Return (X, Y) of the center of cell containing provided text 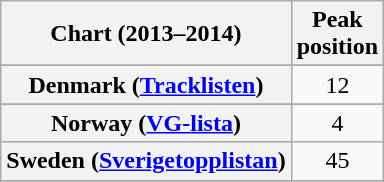
Denmark (Tracklisten) (146, 85)
Chart (2013–2014) (146, 34)
Peakposition (337, 34)
Sweden (Sverigetopplistan) (146, 161)
12 (337, 85)
45 (337, 161)
4 (337, 123)
Norway (VG-lista) (146, 123)
